Return the [x, y] coordinate for the center point of the cell that contains the specified text.  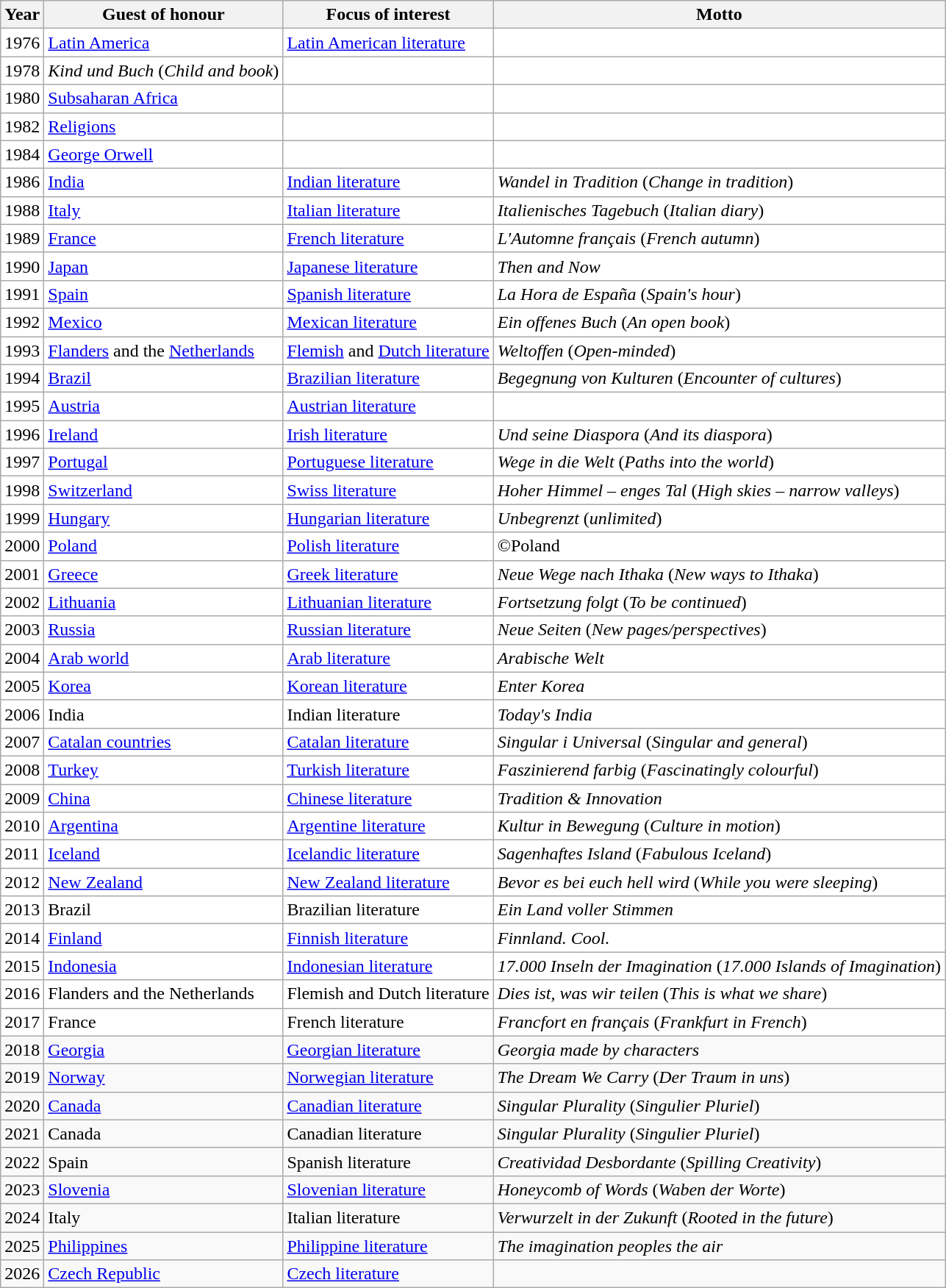
1995 [22, 407]
Weltoffen (Open-minded) [719, 351]
2025 [22, 1246]
Korean literature [388, 686]
Honeycomb of Words (Waben der Worte) [719, 1189]
2003 [22, 630]
2021 [22, 1134]
2004 [22, 658]
The Dream We Carry (Der Traum in uns) [719, 1078]
2023 [22, 1189]
1984 [22, 154]
Georgia [163, 1050]
1988 [22, 210]
2005 [22, 686]
La Hora de España (Spain's hour) [719, 294]
Portuguese literature [388, 462]
17.000 Inseln der Imagination (17.000 Islands of Imagination) [719, 966]
Enter Korea [719, 686]
George Orwell [163, 154]
1976 [22, 43]
Turkish literature [388, 770]
Portugal [163, 462]
Ein Land voller Stimmen [719, 910]
Philippines [163, 1246]
2015 [22, 966]
2017 [22, 1022]
Norway [163, 1078]
2019 [22, 1078]
2026 [22, 1274]
Kind und Buch (Child and book) [163, 71]
1996 [22, 434]
Georgian literature [388, 1050]
Then and Now [719, 266]
1997 [22, 462]
1980 [22, 99]
Year [22, 15]
Czech literature [388, 1274]
1994 [22, 379]
Neue Seiten (New pages/perspectives) [719, 630]
Korea [163, 686]
Iceland [163, 854]
Italienisches Tagebuch (Italian diary) [719, 210]
Catalan literature [388, 742]
Hoher Himmel – enges Tal (High skies – narrow valleys) [719, 490]
Neue Wege nach Ithaka (New ways to Ithaka) [719, 574]
1991 [22, 294]
2016 [22, 994]
Finnish literature [388, 938]
Argentine literature [388, 826]
Tradition & Innovation [719, 798]
Guest of honour [163, 15]
Wandel in Tradition (Change in tradition) [719, 182]
Norwegian literature [388, 1078]
Francfort en français (Frankfurt in French) [719, 1022]
2014 [22, 938]
2002 [22, 602]
Arab world [163, 658]
2012 [22, 882]
Today's India [719, 714]
Turkey [163, 770]
Greece [163, 574]
Finland [163, 938]
Fortsetzung folgt (To be continued) [719, 602]
Indonesian literature [388, 966]
1998 [22, 490]
1978 [22, 71]
1992 [22, 322]
Latin America [163, 43]
2011 [22, 854]
Poland [163, 546]
Singular i Universal (Singular and general) [719, 742]
Argentina [163, 826]
Ein offenes Buch (An open book) [719, 322]
Austria [163, 407]
Austrian literature [388, 407]
Begegnung von Kulturen (Encounter of cultures) [719, 379]
Religions [163, 126]
2007 [22, 742]
1989 [22, 238]
Greek literature [388, 574]
New Zealand literature [388, 882]
1986 [22, 182]
Georgia made by characters [719, 1050]
The imagination peoples the air [719, 1246]
2008 [22, 770]
Focus of interest [388, 15]
Ireland [163, 434]
2000 [22, 546]
2024 [22, 1217]
L'Automne français (French autumn) [719, 238]
2009 [22, 798]
Mexico [163, 322]
Irish literature [388, 434]
1990 [22, 266]
2020 [22, 1106]
Kultur in Bewegung (Culture in motion) [719, 826]
Und seine Diaspora (And its diaspora) [719, 434]
Russian literature [388, 630]
2013 [22, 910]
Polish literature [388, 546]
Indonesia [163, 966]
1982 [22, 126]
1993 [22, 351]
Verwurzelt in der Zukunft (Rooted in the future) [719, 1217]
Catalan countries [163, 742]
Mexican literature [388, 322]
Hungary [163, 518]
Arab literature [388, 658]
2022 [22, 1162]
Lithuania [163, 602]
Hungarian literature [388, 518]
©Poland [719, 546]
Slovenia [163, 1189]
Dies ist, was wir teilen (This is what we share) [719, 994]
Switzerland [163, 490]
Wege in die Welt (Paths into the world) [719, 462]
Japan [163, 266]
2006 [22, 714]
New Zealand [163, 882]
Unbegrenzt (unlimited) [719, 518]
Icelandic literature [388, 854]
Lithuanian literature [388, 602]
Russia [163, 630]
Subsaharan Africa [163, 99]
Motto [719, 15]
Faszinierend farbig (Fascinatingly colourful) [719, 770]
Slovenian literature [388, 1189]
Japanese literature [388, 266]
Finnland. Cool. [719, 938]
Arabische Welt [719, 658]
Philippine literature [388, 1246]
Creatividad Desbordante (Spilling Creativity) [719, 1162]
Swiss literature [388, 490]
Latin American literature [388, 43]
2018 [22, 1050]
2001 [22, 574]
Czech Republic [163, 1274]
2010 [22, 826]
1999 [22, 518]
Sagenhaftes Island (Fabulous Iceland) [719, 854]
Bevor es bei euch hell wird (While you were sleeping) [719, 882]
Chinese literature [388, 798]
China [163, 798]
